For the text-containing cell, return its midpoint in [X, Y] coordinate format. 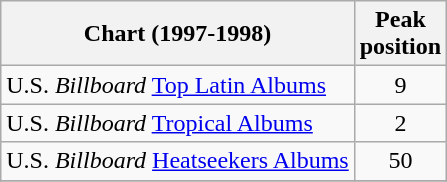
Peakposition [400, 34]
U.S. Billboard Tropical Albums [178, 123]
Chart (1997-1998) [178, 34]
2 [400, 123]
U.S. Billboard Top Latin Albums [178, 85]
U.S. Billboard Heatseekers Albums [178, 161]
9 [400, 85]
50 [400, 161]
